From the cell containing the given text, extract its center point as (X, Y) coordinate. 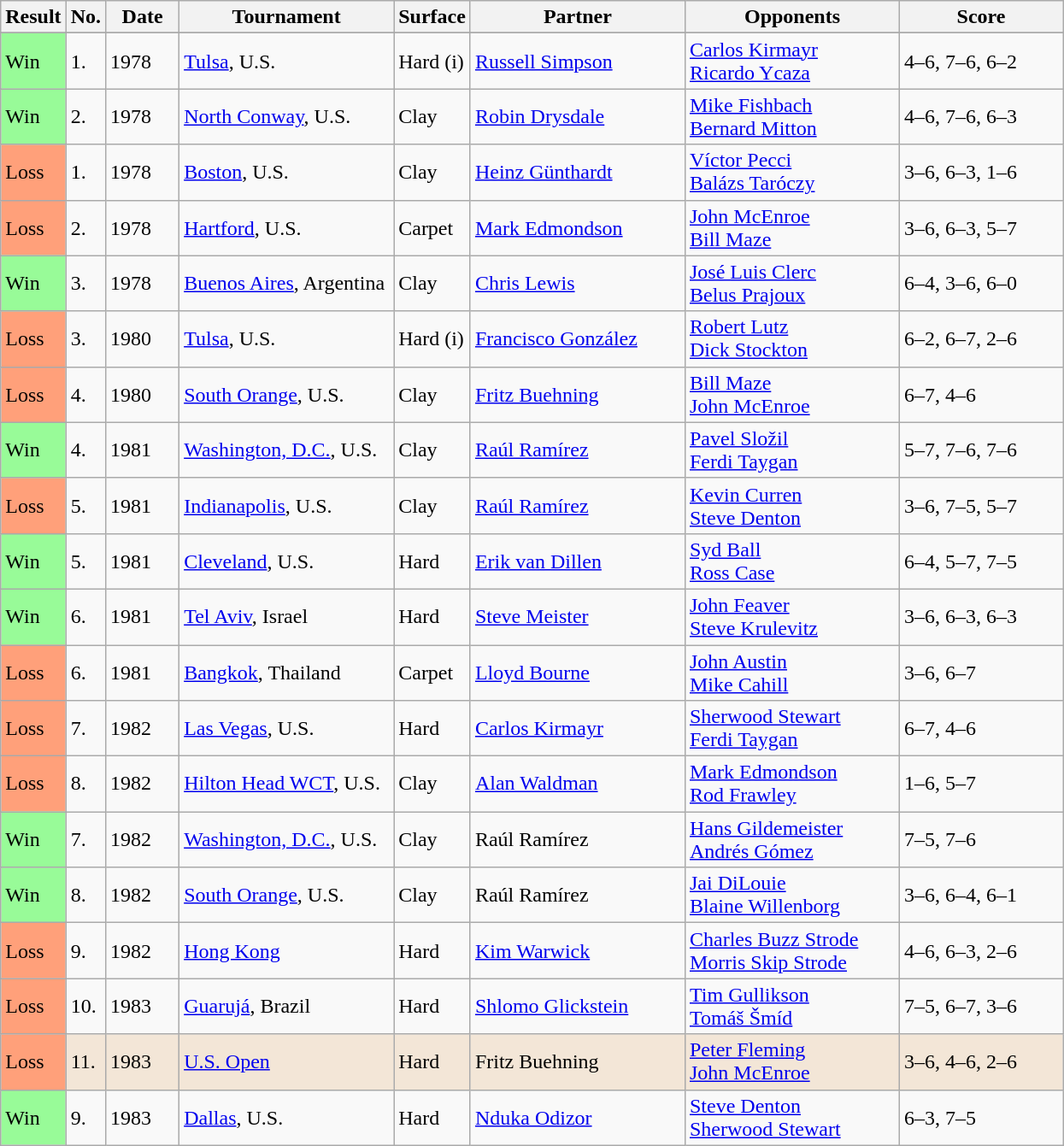
Nduka Odizor (578, 1118)
U.S. Open (287, 1061)
Steve Denton Sherwood Stewart (791, 1118)
John Austin Mike Cahill (791, 672)
Mark Edmondson Rod Frawley (791, 785)
Las Vegas, U.S. (287, 728)
3–6, 6–3, 6–3 (981, 617)
Date (143, 17)
7–5, 6–7, 3–6 (981, 1007)
6–2, 6–7, 2–6 (981, 338)
3–6, 6–4, 6–1 (981, 896)
Indianapolis, U.S. (287, 506)
Carlos Kirmayr (578, 728)
Mike Fishbach Bernard Mitton (791, 116)
Kim Warwick (578, 950)
José Luis Clerc Belus Prajoux (791, 284)
Russell Simpson (578, 62)
3–6, 6–7 (981, 672)
Tournament (287, 17)
Hong Kong (287, 950)
Peter Fleming John McEnroe (791, 1061)
7–5, 7–6 (981, 839)
Alan Waldman (578, 785)
4–6, 6–3, 2–6 (981, 950)
Chris Lewis (578, 284)
Carlos Kirmayr Ricardo Ycaza (791, 62)
Dallas, U.S. (287, 1118)
3–6, 6–3, 5–7 (981, 227)
Hilton Head WCT, U.S. (287, 785)
Bangkok, Thailand (287, 672)
3–6, 6–3, 1–6 (981, 173)
Cleveland, U.S. (287, 561)
Mark Edmondson (578, 227)
Jai DiLouie Blaine Willenborg (791, 896)
10. (85, 1007)
Buenos Aires, Argentina (287, 284)
Opponents (791, 17)
Víctor Pecci Balázs Taróczy (791, 173)
11. (85, 1061)
Sherwood Stewart Ferdi Taygan (791, 728)
Lloyd Bourne (578, 672)
Score (981, 17)
3–6, 7–5, 5–7 (981, 506)
Hartford, U.S. (287, 227)
John McEnroe Bill Maze (791, 227)
Hans Gildemeister Andrés Gómez (791, 839)
5–7, 7–6, 7–6 (981, 450)
No. (85, 17)
Robin Drysdale (578, 116)
Surface (432, 17)
6–4, 3–6, 6–0 (981, 284)
6–4, 5–7, 7–5 (981, 561)
Steve Meister (578, 617)
Kevin Curren Steve Denton (791, 506)
4–6, 7–6, 6–3 (981, 116)
Heinz Günthardt (578, 173)
Syd Ball Ross Case (791, 561)
Bill Maze John McEnroe (791, 395)
North Conway, U.S. (287, 116)
Erik van Dillen (578, 561)
Boston, U.S. (287, 173)
Shlomo Glickstein (578, 1007)
6–3, 7–5 (981, 1118)
Francisco González (578, 338)
Robert Lutz Dick Stockton (791, 338)
4–6, 7–6, 6–2 (981, 62)
1–6, 5–7 (981, 785)
Charles Buzz Strode Morris Skip Strode (791, 950)
Pavel Složil Ferdi Taygan (791, 450)
Result (33, 17)
3–6, 4–6, 2–6 (981, 1061)
Partner (578, 17)
John Feaver Steve Krulevitz (791, 617)
Tel Aviv, Israel (287, 617)
Tim Gullikson Tomáš Šmíd (791, 1007)
Guarujá, Brazil (287, 1007)
